Search for the cell housing the specified text and yield its (x, y) center coordinate. 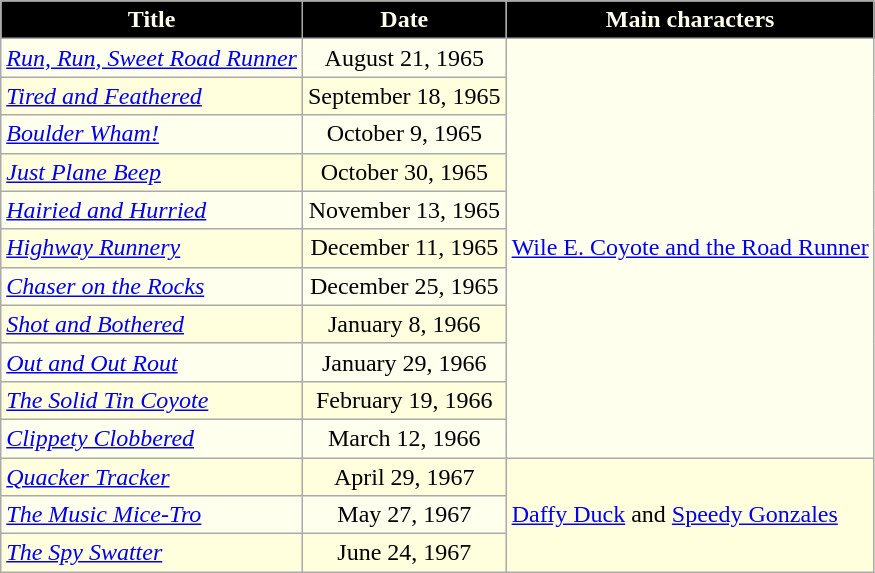
The Solid Tin Coyote (152, 400)
Title (152, 20)
June 24, 1967 (404, 553)
October 30, 1965 (404, 172)
January 8, 1966 (404, 324)
August 21, 1965 (404, 58)
December 11, 1965 (404, 248)
Just Plane Beep (152, 172)
Quacker Tracker (152, 477)
Highway Runnery (152, 248)
Shot and Bothered (152, 324)
Daffy Duck and Speedy Gonzales (690, 515)
November 13, 1965 (404, 210)
Clippety Clobbered (152, 438)
October 9, 1965 (404, 134)
January 29, 1966 (404, 362)
September 18, 1965 (404, 96)
Wile E. Coyote and the Road Runner (690, 248)
The Spy Swatter (152, 553)
December 25, 1965 (404, 286)
Boulder Wham! (152, 134)
Main characters (690, 20)
The Music Mice-Tro (152, 515)
Chaser on the Rocks (152, 286)
Run, Run, Sweet Road Runner (152, 58)
Out and Out Rout (152, 362)
Date (404, 20)
Tired and Feathered (152, 96)
May 27, 1967 (404, 515)
Hairied and Hurried (152, 210)
April 29, 1967 (404, 477)
March 12, 1966 (404, 438)
February 19, 1966 (404, 400)
